For the text-containing cell, return its midpoint in (x, y) coordinate format. 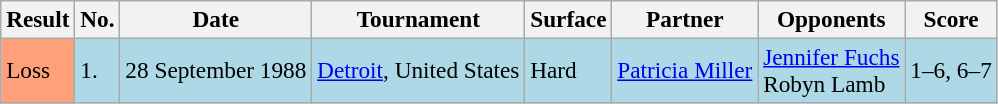
Partner (685, 19)
1–6, 6–7 (951, 70)
Jennifer Fuchs Robyn Lamb (832, 70)
1. (98, 70)
Opponents (832, 19)
Date (216, 19)
Hard (568, 70)
Loss (38, 70)
Patricia Miller (685, 70)
No. (98, 19)
Tournament (418, 19)
28 September 1988 (216, 70)
Surface (568, 19)
Detroit, United States (418, 70)
Result (38, 19)
Score (951, 19)
